Pinpoint the cell where the given text exists, returning its [x, y] midpoint coordinate. 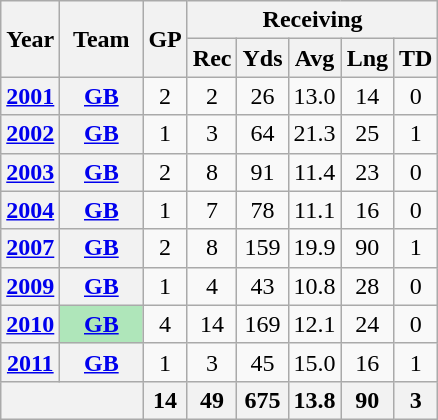
64 [262, 134]
2010 [30, 324]
2003 [30, 172]
91 [262, 172]
13.0 [314, 96]
15.0 [314, 362]
13.8 [314, 400]
169 [262, 324]
10.8 [314, 286]
21.3 [314, 134]
11.1 [314, 210]
78 [262, 210]
Yds [262, 58]
12.1 [314, 324]
25 [367, 134]
2011 [30, 362]
GP [165, 39]
Avg [314, 58]
19.9 [314, 248]
45 [262, 362]
43 [262, 286]
49 [212, 400]
Receiving [312, 20]
2002 [30, 134]
7 [212, 210]
26 [262, 96]
Year [30, 39]
675 [262, 400]
Lng [367, 58]
Rec [212, 58]
23 [367, 172]
2001 [30, 96]
159 [262, 248]
Team [102, 39]
2009 [30, 286]
2007 [30, 248]
28 [367, 286]
TD [416, 58]
24 [367, 324]
11.4 [314, 172]
2004 [30, 210]
